Return the (x, y) coordinate for the center point of the cell that contains the specified text.  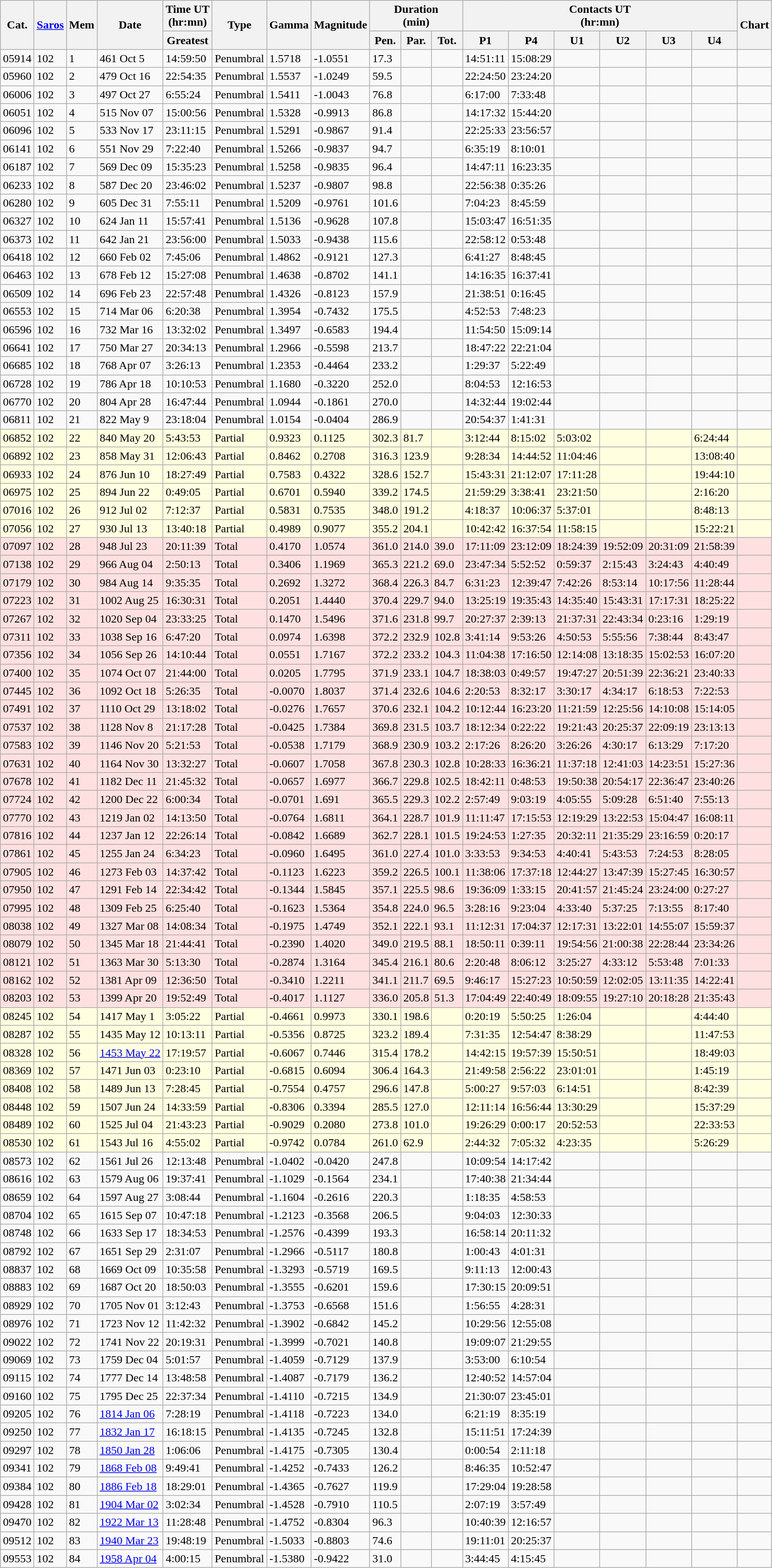
06280 (17, 203)
-0.5356 (289, 1034)
3:05:22 (187, 1016)
354.8 (385, 908)
9:28:34 (486, 456)
93.1 (447, 926)
-0.8306 (289, 1107)
6:24:44 (715, 438)
3 (82, 94)
221.2 (416, 565)
18:24:39 (577, 547)
Type (239, 25)
-0.4464 (340, 366)
-0.2874 (289, 962)
5:13:30 (187, 962)
1.5496 (340, 619)
19:27:10 (623, 998)
94.7 (385, 149)
55 (82, 1034)
1.5328 (289, 113)
5:21:53 (187, 745)
-0.1861 (340, 402)
06233 (17, 185)
1850 Jan 28 (130, 1450)
-1.4110 (289, 1396)
16:47:44 (187, 402)
1 (82, 58)
-0.8304 (340, 1522)
44 (82, 836)
11:54:50 (486, 330)
09115 (17, 1378)
80 (82, 1486)
6:34:23 (187, 854)
642 Jan 21 (130, 239)
-1.3753 (289, 1305)
63 (82, 1179)
134.9 (385, 1396)
08287 (17, 1034)
966 Aug 04 (130, 565)
127.0 (416, 1107)
102.2 (447, 799)
23:12:09 (531, 547)
-0.9628 (340, 221)
220.3 (385, 1197)
7 (82, 167)
09160 (17, 1396)
4:40:41 (577, 854)
05960 (17, 76)
10:09:54 (486, 1161)
57 (82, 1070)
1074 Oct 07 (130, 673)
-0.7129 (340, 1360)
-0.6583 (340, 330)
7:13:55 (668, 908)
15:04:47 (668, 817)
U2 (623, 40)
9 (82, 203)
9:35:35 (187, 583)
1.6495 (340, 854)
19:54:56 (577, 944)
1651 Sep 29 (130, 1251)
1435 May 12 (130, 1034)
4:01:31 (531, 1251)
0:49:05 (187, 492)
09022 (17, 1341)
336.0 (385, 998)
8:06:12 (531, 962)
21:44:41 (187, 944)
204.1 (416, 529)
06096 (17, 131)
0.1125 (340, 438)
21:30:07 (486, 1396)
0.4170 (289, 547)
3:26:13 (187, 366)
1.691 (340, 799)
1832 Jan 17 (130, 1432)
11:42:32 (187, 1323)
19:48:19 (187, 1540)
4:34:17 (623, 691)
12:36:50 (187, 980)
222.1 (416, 926)
08883 (17, 1287)
4:28:31 (531, 1305)
79 (82, 1468)
-0.5117 (340, 1251)
366.7 (385, 781)
40 (82, 763)
39.0 (447, 547)
1.4326 (289, 293)
1958 Apr 04 (130, 1559)
20:11:32 (531, 1233)
61 (82, 1143)
11:04:38 (486, 655)
-0.1123 (289, 872)
5:03:02 (577, 438)
0:48:53 (531, 781)
13:48:58 (187, 1378)
9:53:26 (531, 637)
1507 Jun 24 (130, 1107)
08408 (17, 1088)
23:40:26 (715, 781)
15:57:41 (187, 221)
06463 (17, 275)
4:00:15 (187, 1559)
-0.0701 (289, 799)
159.6 (385, 1287)
3:24:43 (668, 565)
07356 (17, 655)
23:33:25 (187, 619)
07491 (17, 709)
33 (82, 637)
11:38:06 (486, 872)
164.3 (416, 1070)
0:16:45 (531, 293)
0.9323 (289, 438)
09428 (17, 1504)
352.1 (385, 926)
09069 (17, 1360)
-0.4017 (289, 998)
68 (82, 1269)
315.4 (385, 1052)
36 (82, 691)
1.3497 (289, 330)
-0.9837 (340, 149)
12:13:48 (187, 1161)
14:51:11 (486, 58)
81 (82, 1504)
21:34:44 (531, 1179)
09250 (17, 1432)
3:33:53 (486, 854)
213.7 (385, 348)
72 (82, 1341)
-1.1029 (289, 1179)
12:30:33 (531, 1215)
15:22:21 (715, 529)
696 Feb 23 (130, 293)
10:42:42 (486, 529)
-1.0043 (340, 94)
211.7 (416, 980)
08038 (17, 926)
216.1 (416, 962)
6:35:19 (486, 149)
252.0 (385, 384)
10:06:37 (531, 510)
16:07:20 (715, 655)
10:12:44 (486, 709)
0:20:19 (486, 1016)
3:41:14 (486, 637)
1.6223 (340, 872)
232.6 (416, 691)
18:29:01 (187, 1486)
8:10:01 (531, 149)
0.3394 (340, 1107)
16:30:31 (187, 601)
2:44:32 (486, 1143)
-1.4528 (289, 1504)
270.0 (385, 402)
15:50:51 (577, 1052)
226.3 (416, 583)
07950 (17, 890)
98.8 (385, 185)
3:30:17 (577, 691)
1038 Sep 16 (130, 637)
-0.0607 (289, 763)
15:27:08 (187, 275)
6:20:38 (187, 312)
5:52:52 (531, 565)
230.9 (416, 745)
219.5 (416, 944)
15:37:29 (715, 1107)
17.3 (385, 58)
0.5940 (340, 492)
1669 Oct 09 (130, 1269)
14:44:52 (531, 456)
0:00:54 (486, 1450)
355.2 (385, 529)
-0.7910 (340, 1504)
115.6 (385, 239)
19:57:39 (531, 1052)
16:36:21 (531, 763)
7:55:11 (187, 203)
1705 Nov 01 (130, 1305)
-0.9438 (340, 239)
894 Jun 22 (130, 492)
786 Apr 18 (130, 384)
07905 (17, 872)
306.4 (385, 1070)
-0.3410 (289, 980)
4 (82, 113)
07056 (17, 529)
-1.2966 (289, 1251)
21:00:38 (623, 944)
732 Mar 16 (130, 330)
3:28:16 (486, 908)
22:34:42 (187, 890)
12:11:14 (486, 1107)
-0.9121 (340, 257)
768 Apr 07 (130, 366)
15:03:47 (486, 221)
14:10:44 (187, 655)
4:05:55 (577, 799)
189.4 (416, 1034)
232.1 (416, 709)
6:41:27 (486, 257)
132.8 (385, 1432)
4:55:02 (187, 1143)
-0.7554 (289, 1088)
-0.1623 (289, 908)
37 (82, 709)
7:55:13 (715, 799)
10:13:11 (187, 1034)
1759 Dec 04 (130, 1360)
247.8 (385, 1161)
-0.0538 (289, 745)
3:53:00 (486, 1360)
21:44:00 (187, 673)
31.0 (385, 1559)
7:45:06 (187, 257)
-0.9835 (340, 167)
98.6 (447, 890)
16:23:35 (531, 167)
6:31:23 (486, 583)
2:11:18 (531, 1450)
228.1 (416, 836)
8:42:39 (715, 1088)
19:26:29 (486, 1125)
9:11:13 (486, 1269)
12:19:29 (577, 817)
71 (82, 1323)
8:17:40 (715, 908)
1.7179 (340, 745)
8:15:02 (531, 438)
76.8 (385, 94)
06373 (17, 239)
0.4757 (340, 1088)
1.0574 (340, 547)
178.2 (416, 1052)
1:00:43 (486, 1251)
2:39:13 (531, 619)
20:27:37 (486, 619)
101.5 (447, 836)
P1 (486, 40)
77 (82, 1432)
1363 Mar 30 (130, 962)
08530 (17, 1143)
364.1 (385, 817)
96.5 (447, 908)
205.8 (416, 998)
-1.4175 (289, 1450)
0.7583 (289, 474)
2:56:22 (531, 1070)
0.5831 (289, 510)
127.3 (385, 257)
18:50:03 (187, 1287)
12:44:27 (577, 872)
12:40:52 (486, 1378)
1:18:35 (486, 1197)
22:36:21 (668, 673)
15:59:37 (715, 926)
1:33:15 (531, 890)
233.1 (416, 673)
-0.9742 (289, 1143)
1.5291 (289, 131)
08245 (17, 1016)
1.5718 (289, 58)
1579 Aug 06 (130, 1179)
3:02:34 (187, 1504)
12:00:43 (531, 1269)
Magnitude (340, 25)
12:54:47 (531, 1034)
0.0784 (340, 1143)
14:13:50 (187, 817)
14:10:08 (668, 709)
214.0 (416, 547)
17:19:57 (187, 1052)
13:18:02 (187, 709)
136.2 (385, 1378)
6 (82, 149)
1489 Jun 13 (130, 1088)
23 (82, 456)
-0.6067 (289, 1052)
15:11:51 (486, 1432)
69.5 (447, 980)
-0.3568 (340, 1215)
1110 Oct 29 (130, 709)
08616 (17, 1179)
-0.1975 (289, 926)
06975 (17, 492)
7:38:44 (668, 637)
4:30:17 (623, 745)
11:47:53 (715, 1034)
1.4638 (289, 275)
4:18:37 (486, 510)
1.4020 (340, 944)
84 (82, 1559)
23:34:26 (715, 944)
7:05:32 (531, 1143)
1219 Jan 02 (130, 817)
18:12:34 (486, 727)
119.9 (385, 1486)
22:36:47 (668, 781)
07770 (17, 817)
06685 (17, 366)
1417 May 1 (130, 1016)
8:32:17 (531, 691)
69.0 (447, 565)
7:04:23 (486, 203)
1.5411 (289, 94)
20:32:11 (577, 836)
145.2 (385, 1323)
41 (82, 781)
17:17:31 (668, 601)
08976 (17, 1323)
231.8 (416, 619)
Par. (416, 40)
11:21:59 (577, 709)
96.4 (385, 167)
-0.7627 (340, 1486)
1525 Jul 04 (130, 1125)
21:29:55 (531, 1341)
328.6 (385, 474)
18:09:55 (577, 998)
273.8 (385, 1125)
10 (82, 221)
1164 Nov 30 (130, 763)
302.3 (385, 438)
750 Mar 27 (130, 348)
-1.0402 (289, 1161)
0:23:16 (668, 619)
330.1 (385, 1016)
175.5 (385, 312)
1291 Feb 14 (130, 890)
08162 (17, 980)
28 (82, 547)
18:49:03 (715, 1052)
1.2211 (340, 980)
13:32:27 (187, 763)
30 (82, 583)
1922 Mar 13 (130, 1522)
6:13:29 (668, 745)
174.5 (416, 492)
59 (82, 1107)
19:50:38 (577, 781)
-0.0764 (289, 817)
339.2 (385, 492)
2 (82, 76)
-1.0551 (340, 58)
-0.7245 (340, 1432)
206.5 (385, 1215)
U3 (668, 40)
20:54:17 (623, 781)
5:26:35 (187, 691)
09205 (17, 1414)
46 (82, 872)
1:27:35 (531, 836)
06141 (17, 149)
23:40:33 (715, 673)
5 (82, 131)
23:56:00 (187, 239)
7:17:20 (715, 745)
17:11:09 (486, 547)
0.7446 (340, 1052)
14:17:32 (486, 113)
64 (82, 1197)
22:21:04 (531, 348)
20:31:09 (668, 547)
1.5136 (289, 221)
8:38:29 (577, 1034)
22:25:33 (486, 131)
8:35:19 (531, 1414)
Saros (50, 25)
804 Apr 28 (130, 402)
-0.2390 (289, 944)
08489 (17, 1125)
0.2080 (340, 1125)
21:43:23 (187, 1125)
0:27:27 (715, 890)
06596 (17, 330)
1687 Oct 20 (130, 1287)
0.8462 (289, 456)
678 Feb 12 (130, 275)
660 Feb 02 (130, 257)
6:55:24 (187, 94)
5:37:01 (577, 510)
285.5 (385, 1107)
07678 (17, 781)
09341 (17, 1468)
6:47:20 (187, 637)
180.8 (385, 1251)
06553 (17, 312)
3:08:44 (187, 1197)
19:21:43 (577, 727)
6:00:34 (187, 799)
359.2 (385, 872)
11:58:15 (577, 529)
3:38:41 (531, 492)
1.2966 (289, 348)
11:37:18 (577, 763)
73 (82, 1360)
22:28:44 (668, 944)
6:18:53 (668, 691)
14:32:44 (486, 402)
1868 Feb 08 (130, 1468)
370.6 (385, 709)
858 May 31 (130, 456)
14:33:59 (187, 1107)
16:30:57 (715, 872)
4:44:40 (715, 1016)
2:57:49 (486, 799)
14:42:15 (486, 1052)
-0.1344 (289, 890)
1723 Nov 12 (130, 1323)
0:53:48 (531, 239)
22:09:19 (668, 727)
-1.1604 (289, 1197)
349.0 (385, 944)
-0.0420 (340, 1161)
296.6 (385, 1088)
62 (82, 1161)
13:47:39 (623, 872)
191.2 (416, 510)
3:57:49 (531, 1504)
365.5 (385, 799)
-0.4661 (289, 1016)
21:45:32 (187, 781)
06728 (17, 384)
6:14:51 (577, 1088)
Mem (82, 25)
4:33:40 (577, 908)
11 (82, 239)
06327 (17, 221)
12:39:47 (531, 583)
229.7 (416, 601)
-1.3999 (289, 1341)
10:35:58 (187, 1269)
06187 (17, 167)
2:07:19 (486, 1504)
06933 (17, 474)
1092 Oct 18 (130, 691)
533 Nov 17 (130, 131)
13:30:29 (577, 1107)
-0.9761 (340, 203)
07445 (17, 691)
07537 (17, 727)
20:54:37 (486, 420)
4:23:35 (577, 1143)
1.7384 (340, 727)
32 (82, 619)
07861 (17, 854)
13 (82, 275)
370.4 (385, 601)
-0.7305 (340, 1450)
21:59:29 (486, 492)
08121 (17, 962)
19:35:43 (531, 601)
07138 (17, 565)
8 (82, 185)
194.4 (385, 330)
19:36:09 (486, 890)
06509 (17, 293)
-0.1564 (340, 1179)
21:49:58 (486, 1070)
104.6 (447, 691)
141.1 (385, 275)
1.7795 (340, 673)
21:35:29 (623, 836)
08704 (17, 1215)
2:31:07 (187, 1251)
1453 May 22 (130, 1052)
Time UT(hr:mn) (187, 16)
Gamma (289, 25)
1146 Nov 20 (130, 745)
14:16:35 (486, 275)
18 (82, 366)
53 (82, 998)
17:29:04 (486, 1486)
-0.0404 (340, 420)
20:41:57 (577, 890)
1.4749 (340, 926)
1002 Aug 25 (130, 601)
24 (82, 474)
1.7657 (340, 709)
22:56:38 (486, 185)
134.0 (385, 1414)
-0.0425 (289, 727)
7:42:26 (577, 583)
0:39:11 (531, 944)
12:25:56 (623, 709)
1020 Sep 04 (130, 619)
U4 (715, 40)
18:38:03 (486, 673)
234.1 (385, 1179)
345.4 (385, 962)
137.9 (385, 1360)
1381 Apr 09 (130, 980)
1.5537 (289, 76)
-1.2123 (289, 1215)
1.5209 (289, 203)
551 Nov 29 (130, 149)
19 (82, 384)
0:35:26 (531, 185)
5:55:56 (623, 637)
22:54:35 (187, 76)
12:06:43 (187, 456)
261.0 (385, 1143)
7:48:23 (531, 312)
84.7 (447, 583)
151.6 (385, 1305)
1795 Dec 25 (130, 1396)
371.9 (385, 673)
-0.6815 (289, 1070)
06770 (17, 402)
07816 (17, 836)
P4 (531, 40)
0.4989 (289, 529)
07995 (17, 908)
984 Aug 14 (130, 583)
06641 (17, 348)
1255 Jan 24 (130, 854)
-0.0657 (289, 781)
341.1 (385, 980)
-0.6568 (340, 1305)
1597 Aug 27 (130, 1197)
23:45:01 (531, 1396)
76 (82, 1414)
14:55:07 (668, 926)
-1.0249 (340, 76)
0.8725 (340, 1034)
16:08:11 (715, 817)
15:27:36 (715, 763)
1:29:19 (715, 619)
0.0974 (289, 637)
1345 Mar 18 (130, 944)
-1.4135 (289, 1432)
10:29:56 (486, 1323)
15:27:45 (668, 872)
1182 Dec 11 (130, 781)
104.7 (447, 673)
16:56:44 (531, 1107)
371.6 (385, 619)
-0.5598 (340, 348)
Date (130, 25)
08369 (17, 1070)
5:37:25 (623, 908)
74 (82, 1378)
91.4 (385, 131)
152.7 (416, 474)
20:11:39 (187, 547)
1128 Nov 8 (130, 727)
09384 (17, 1486)
9:34:53 (531, 854)
48 (82, 908)
70 (82, 1305)
08929 (17, 1305)
60 (82, 1125)
605 Dec 31 (130, 203)
-0.7432 (340, 312)
23:11:15 (187, 131)
82 (82, 1522)
371.4 (385, 691)
9:03:19 (531, 799)
0:22:22 (531, 727)
-0.3220 (340, 384)
29 (82, 565)
1.0154 (289, 420)
-1.4118 (289, 1414)
-0.7179 (340, 1378)
83 (82, 1540)
0.4322 (340, 474)
822 May 9 (130, 420)
15:09:14 (531, 330)
0.7535 (340, 510)
876 Jun 10 (130, 474)
1:06:06 (187, 1450)
226.5 (416, 872)
912 Jul 02 (130, 510)
4:33:12 (623, 962)
11:12:31 (486, 926)
22:58:12 (486, 239)
2:50:13 (187, 565)
13:22:53 (623, 817)
19:09:07 (486, 1341)
07631 (17, 763)
23:46:02 (187, 185)
59.5 (385, 76)
Cat. (17, 25)
19:52:49 (187, 998)
15:27:23 (531, 980)
1.5033 (289, 239)
13:32:02 (187, 330)
5:22:49 (531, 366)
15:35:23 (187, 167)
-1.3902 (289, 1323)
6:25:40 (187, 908)
7:28:45 (187, 1088)
21 (82, 420)
5:00:27 (486, 1088)
1:26:04 (577, 1016)
1.6811 (340, 817)
0:00:17 (531, 1125)
157.9 (385, 293)
714 Mar 06 (130, 312)
1399 Apr 20 (130, 998)
08573 (17, 1161)
1.6398 (340, 637)
224.0 (416, 908)
123.9 (416, 456)
-1.4087 (289, 1378)
1:29:37 (486, 366)
08659 (17, 1197)
0.2051 (289, 601)
09297 (17, 1450)
6:17:00 (486, 94)
0:49:57 (531, 673)
100.1 (447, 872)
52 (82, 980)
-0.7021 (340, 1341)
22:37:34 (187, 1396)
-1.4059 (289, 1360)
17:16:50 (531, 655)
7:22:53 (715, 691)
08792 (17, 1251)
38 (82, 727)
0.2692 (289, 583)
840 May 20 (130, 438)
193.3 (385, 1233)
0.1470 (289, 619)
1.6689 (340, 836)
51 (82, 962)
80.6 (447, 962)
18:34:53 (187, 1233)
1.5258 (289, 167)
3:12:44 (486, 438)
22:24:50 (486, 76)
368.4 (385, 583)
14:08:34 (187, 926)
4:50:53 (577, 637)
Pen. (385, 40)
7:12:37 (187, 510)
08203 (17, 998)
1:45:19 (715, 1070)
2:20:48 (486, 962)
23:47:34 (486, 565)
05914 (17, 58)
22:33:53 (715, 1125)
8:43:47 (715, 637)
348.0 (385, 510)
-0.2616 (340, 1197)
17:15:53 (531, 817)
12:14:08 (577, 655)
110.5 (385, 1504)
18:25:22 (715, 601)
229.8 (416, 781)
18:27:49 (187, 474)
9:23:04 (531, 908)
23:21:50 (577, 492)
26 (82, 510)
323.2 (385, 1034)
1.0944 (289, 402)
66 (82, 1233)
7:31:35 (486, 1034)
31 (82, 601)
1:41:31 (531, 420)
23:24:00 (668, 890)
-0.7215 (340, 1396)
08328 (17, 1052)
930 Jul 13 (130, 529)
19:24:53 (486, 836)
-0.9422 (340, 1559)
18:47:22 (486, 348)
8:53:14 (623, 583)
1.7167 (340, 655)
09470 (17, 1522)
20:18:28 (668, 998)
4:58:53 (531, 1197)
22:26:14 (187, 836)
14 (82, 293)
11:28:48 (187, 1522)
20:19:31 (187, 1341)
1543 Jul 16 (130, 1143)
8:45:59 (531, 203)
20:34:13 (187, 348)
07179 (17, 583)
20:52:53 (577, 1125)
-1.4252 (289, 1468)
14:59:50 (187, 58)
47 (82, 890)
-0.7433 (340, 1468)
14:57:04 (531, 1378)
227.4 (416, 854)
17:30:15 (486, 1287)
286.9 (385, 420)
-0.8123 (340, 293)
99.7 (447, 619)
368.9 (385, 745)
1777 Dec 14 (130, 1378)
229.3 (416, 799)
10:28:33 (486, 763)
103.2 (447, 745)
8:04:53 (486, 384)
0:20:17 (715, 836)
1.1680 (289, 384)
23:56:57 (531, 131)
1.1127 (340, 998)
107.8 (385, 221)
21:37:31 (577, 619)
103.7 (447, 727)
16:51:35 (531, 221)
-0.9913 (340, 113)
6:21:19 (486, 1414)
1940 Mar 23 (130, 1540)
1741 Nov 22 (130, 1341)
10:40:39 (486, 1522)
1.3164 (340, 962)
-0.0842 (289, 836)
13:08:40 (715, 456)
362.7 (385, 836)
22 (82, 438)
34 (82, 655)
20:51:39 (623, 673)
14:35:40 (577, 601)
-0.0070 (289, 691)
23:18:04 (187, 420)
-0.6842 (340, 1323)
16:58:14 (486, 1233)
86.8 (385, 113)
231.5 (416, 727)
50 (82, 944)
140.8 (385, 1341)
0:23:10 (187, 1070)
20:09:51 (531, 1287)
-1.3293 (289, 1269)
07267 (17, 619)
3:26:26 (577, 745)
9:46:17 (486, 980)
1.5266 (289, 149)
06006 (17, 94)
15 (82, 312)
23:24:20 (531, 76)
8:48:13 (715, 510)
-1.4365 (289, 1486)
Duration(min) (416, 16)
9:04:03 (486, 1215)
461 Oct 5 (130, 58)
1.7058 (340, 763)
21:17:28 (187, 727)
14:47:11 (486, 167)
58 (82, 1088)
7:24:53 (668, 854)
316.3 (385, 456)
367.8 (385, 763)
16 (82, 330)
43 (82, 817)
104.2 (447, 709)
101.6 (385, 203)
1056 Sep 26 (130, 655)
14:23:51 (668, 763)
08448 (17, 1107)
0.0551 (289, 655)
17:04:49 (486, 998)
17:37:18 (531, 872)
15:44:20 (531, 113)
2:17:26 (486, 745)
69 (82, 1287)
15:14:05 (715, 709)
12 (82, 257)
19:11:01 (486, 1540)
15:00:56 (187, 113)
1200 Dec 22 (130, 799)
7:22:40 (187, 149)
Tot. (447, 40)
19:52:09 (623, 547)
14:37:42 (187, 872)
09553 (17, 1559)
1.4862 (289, 257)
2:20:53 (486, 691)
27 (82, 529)
497 Oct 27 (130, 94)
12:16:57 (531, 1522)
4:15:45 (531, 1559)
51.3 (447, 998)
1.5364 (340, 908)
569 Dec 09 (130, 167)
9:49:41 (187, 1468)
22:40:49 (531, 998)
1904 Mar 02 (130, 1504)
21:58:39 (715, 547)
1471 Jun 03 (130, 1070)
07400 (17, 673)
88.1 (447, 944)
4:52:53 (486, 312)
0.9077 (340, 529)
08837 (17, 1269)
1.3954 (289, 312)
19:37:41 (187, 1179)
21:45:24 (623, 890)
365.3 (385, 565)
-0.6201 (340, 1287)
39 (82, 745)
65 (82, 1215)
1309 Feb 25 (130, 908)
54 (82, 1016)
0.6701 (289, 492)
948 Jul 23 (130, 547)
07223 (17, 601)
11:11:47 (486, 817)
74.6 (385, 1540)
230.3 (416, 763)
94.0 (447, 601)
07016 (17, 510)
6:10:54 (531, 1360)
25 (82, 492)
225.5 (416, 890)
17:04:37 (531, 926)
-0.8803 (340, 1540)
-1.5033 (289, 1540)
-0.9807 (340, 185)
1327 Mar 08 (130, 926)
Greatest (187, 40)
1:56:55 (486, 1305)
1.5845 (340, 890)
22:43:34 (623, 619)
479 Oct 16 (130, 76)
62.9 (416, 1143)
07097 (17, 547)
15:08:29 (531, 58)
Contacts UT(hr:mn) (600, 16)
5:50:25 (531, 1016)
10:50:59 (577, 980)
3:25:27 (577, 962)
1.3272 (340, 583)
10:17:56 (668, 583)
23:16:59 (668, 836)
-0.4399 (340, 1233)
15:02:53 (668, 655)
23:01:01 (577, 1070)
19:02:44 (531, 402)
08748 (17, 1233)
12:55:08 (531, 1323)
1.6977 (340, 781)
-1.3555 (289, 1287)
16:37:54 (531, 529)
101.9 (447, 817)
587 Dec 20 (130, 185)
1.1969 (340, 565)
17:11:28 (577, 474)
624 Jan 11 (130, 221)
12:16:53 (531, 384)
16:37:41 (531, 275)
06852 (17, 438)
8:48:45 (531, 257)
169.5 (385, 1269)
-1.4752 (289, 1522)
35 (82, 673)
16:18:15 (187, 1432)
49 (82, 926)
10:10:53 (187, 384)
06892 (17, 456)
-0.0276 (289, 709)
7:01:33 (715, 962)
198.6 (416, 1016)
0.2708 (340, 456)
78 (82, 1450)
1561 Jul 26 (130, 1161)
13:22:01 (623, 926)
2:15:43 (623, 565)
515 Nov 07 (130, 113)
19:28:58 (531, 1486)
7:33:48 (531, 94)
1273 Feb 03 (130, 872)
10:52:47 (531, 1468)
21:38:51 (486, 293)
9:57:03 (531, 1088)
1.2353 (289, 366)
21:35:43 (715, 998)
1.5237 (289, 185)
6:51:40 (668, 799)
0:59:37 (577, 565)
12:17:31 (577, 926)
17:24:39 (531, 1432)
5:01:57 (187, 1360)
-1.5380 (289, 1559)
13:18:35 (623, 655)
06418 (17, 257)
357.1 (385, 890)
-0.5719 (340, 1269)
-0.9867 (340, 131)
06051 (17, 113)
0.3406 (289, 565)
96.3 (385, 1522)
13:11:35 (668, 980)
08079 (17, 944)
1615 Sep 07 (130, 1215)
Chart (754, 25)
369.8 (385, 727)
10:47:18 (187, 1215)
1.4440 (340, 601)
-0.8702 (340, 275)
14:17:42 (531, 1161)
-0.9029 (289, 1125)
4:40:49 (715, 565)
7:28:19 (187, 1414)
0.0205 (289, 673)
147.8 (416, 1088)
07311 (17, 637)
12:02:05 (623, 980)
56 (82, 1052)
2:16:20 (715, 492)
22:57:48 (187, 293)
-1.2576 (289, 1233)
1237 Jan 12 (130, 836)
19:47:27 (577, 673)
130.4 (385, 1450)
8:26:20 (531, 745)
0.9973 (340, 1016)
67 (82, 1251)
09512 (17, 1540)
8:28:05 (715, 854)
18:42:11 (486, 781)
13:25:19 (486, 601)
-0.7223 (340, 1414)
126.2 (385, 1468)
5:53:48 (668, 962)
104.3 (447, 655)
-0.0960 (289, 854)
07724 (17, 799)
232.9 (416, 637)
42 (82, 799)
8:46:35 (486, 1468)
75 (82, 1396)
17 (82, 348)
23:13:13 (715, 727)
5:26:29 (715, 1143)
1814 Jan 06 (130, 1414)
13:40:18 (187, 529)
45 (82, 854)
1886 Feb 18 (130, 1486)
5:09:28 (623, 799)
06811 (17, 420)
81.7 (416, 438)
11:04:46 (577, 456)
20 (82, 402)
3:12:43 (187, 1305)
21:12:07 (531, 474)
19:44:10 (715, 474)
12:41:03 (623, 763)
3:44:45 (486, 1559)
0.6094 (340, 1070)
11:28:44 (715, 583)
14:22:41 (715, 980)
1633 Sep 17 (130, 1233)
07583 (17, 745)
18:50:11 (486, 944)
U1 (577, 40)
228.7 (416, 817)
17:40:38 (486, 1179)
102.5 (447, 781)
16:23:20 (531, 709)
1.8037 (340, 691)
